Determine the [x, y] coordinate at the center of the cell enclosing the given text.  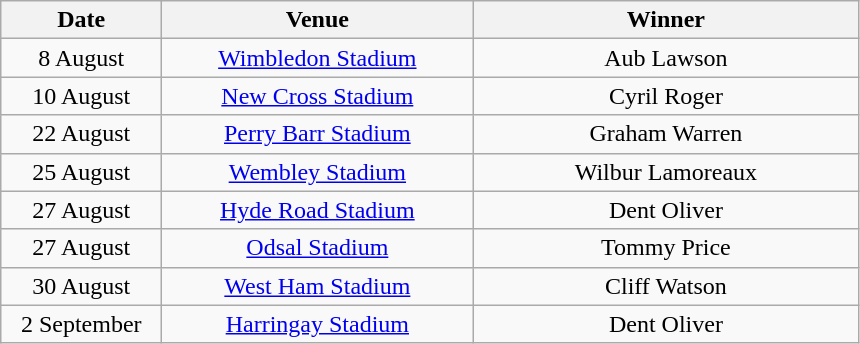
25 August [82, 172]
Venue [318, 20]
22 August [82, 134]
Wembley Stadium [318, 172]
Aub Lawson [666, 58]
Cyril Roger [666, 96]
Graham Warren [666, 134]
West Ham Stadium [318, 286]
Hyde Road Stadium [318, 210]
Wilbur Lamoreaux [666, 172]
Harringay Stadium [318, 324]
8 August [82, 58]
New Cross Stadium [318, 96]
Cliff Watson [666, 286]
Tommy Price [666, 248]
Wimbledon Stadium [318, 58]
10 August [82, 96]
2 September [82, 324]
Perry Barr Stadium [318, 134]
30 August [82, 286]
Odsal Stadium [318, 248]
Winner [666, 20]
Date [82, 20]
